Search for the cell housing the specified text and yield its [x, y] center coordinate. 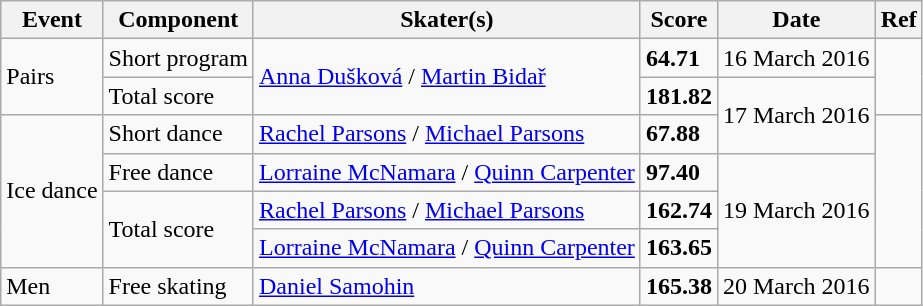
Short dance [178, 134]
181.82 [678, 96]
Ref [898, 20]
Anna Dušková / Martin Bidař [446, 77]
Free skating [178, 286]
Skater(s) [446, 20]
16 March 2016 [796, 58]
17 March 2016 [796, 115]
97.40 [678, 172]
Event [52, 20]
163.65 [678, 248]
Men [52, 286]
Pairs [52, 77]
162.74 [678, 210]
Component [178, 20]
67.88 [678, 134]
165.38 [678, 286]
Daniel Samohin [446, 286]
20 March 2016 [796, 286]
Score [678, 20]
Free dance [178, 172]
Short program [178, 58]
Date [796, 20]
Ice dance [52, 191]
64.71 [678, 58]
19 March 2016 [796, 210]
